For the text-containing cell, return its midpoint in [X, Y] coordinate format. 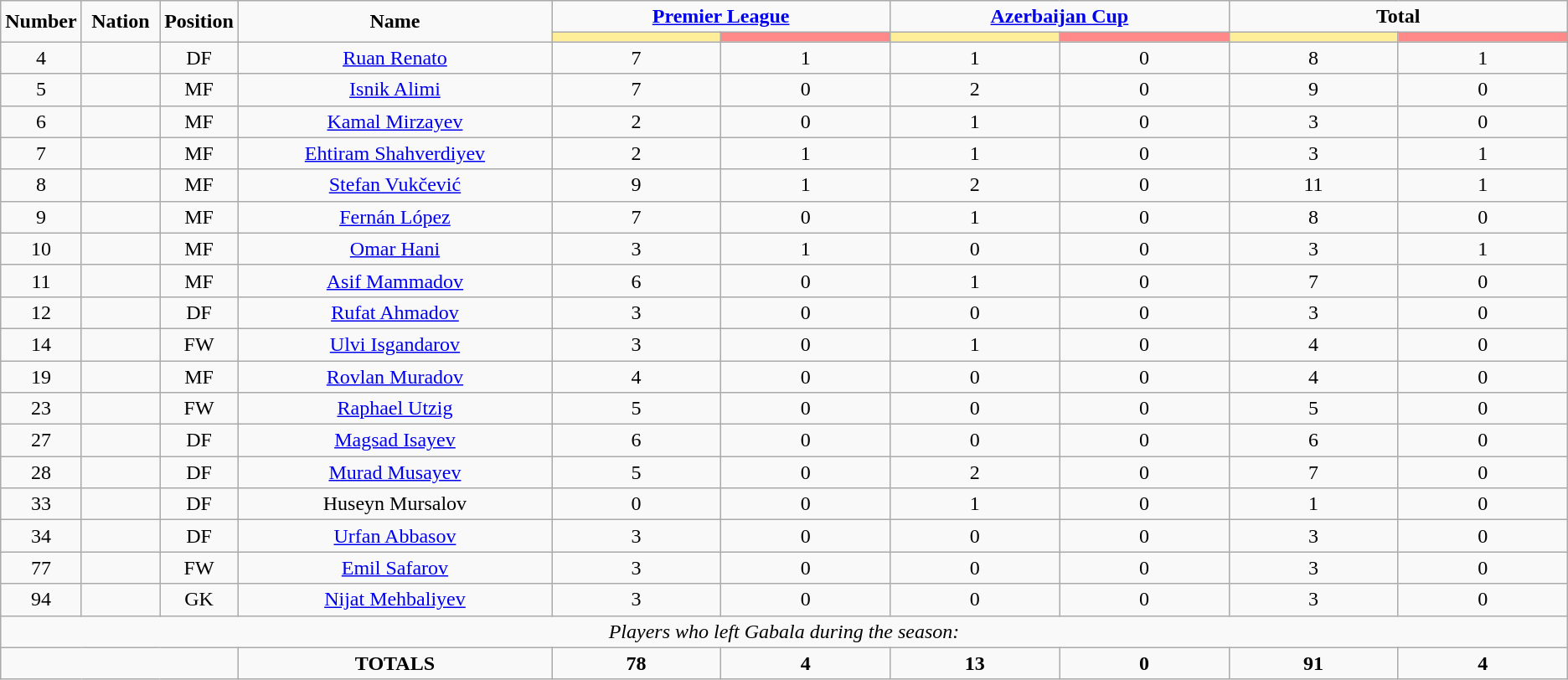
77 [41, 568]
Players who left Gabala during the season: [784, 631]
Nijat Mehbaliyev [395, 600]
Stefan Vukčević [395, 185]
Azerbaijan Cup [1060, 17]
14 [41, 344]
Kamal Mirzayev [395, 121]
Rovlan Muradov [395, 376]
TOTALS [395, 663]
23 [41, 409]
Murad Musayev [395, 472]
Nation [121, 22]
28 [41, 472]
Rufat Ahmadov [395, 312]
33 [41, 504]
94 [41, 600]
Name [395, 22]
27 [41, 440]
34 [41, 536]
Ruan Renato [395, 58]
Premier League [720, 17]
Isnik Alimi [395, 90]
GK [199, 600]
Ulvi Isgandarov [395, 344]
Total [1398, 17]
Ehtiram Shahverdiyev [395, 153]
10 [41, 249]
Omar Hani [395, 249]
78 [636, 663]
91 [1313, 663]
Raphael Utzig [395, 409]
12 [41, 312]
Fernán López [395, 217]
Emil Safarov [395, 568]
Urfan Abbasov [395, 536]
Huseyn Mursalov [395, 504]
Magsad Isayev [395, 440]
13 [975, 663]
Asif Mammadov [395, 281]
Position [199, 22]
19 [41, 376]
Number [41, 22]
